Provide the [x, y] coordinate of the cell's center where the given text is located.  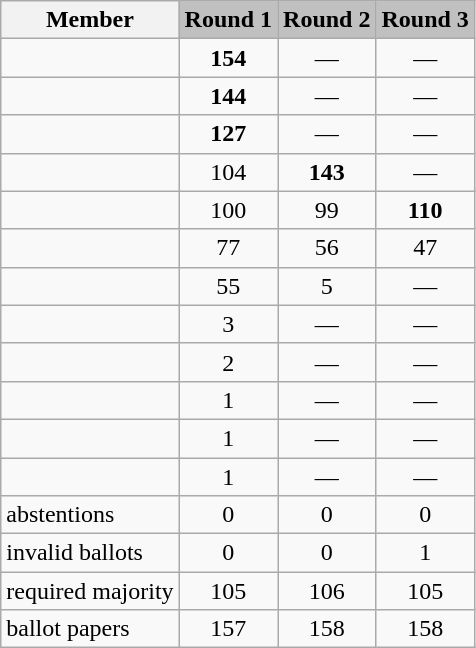
55 [228, 286]
99 [327, 210]
127 [228, 134]
3 [228, 324]
144 [228, 96]
56 [327, 248]
5 [327, 286]
abstentions [90, 515]
77 [228, 248]
157 [228, 629]
required majority [90, 591]
154 [228, 58]
Round 2 [327, 20]
100 [228, 210]
Member [90, 20]
Round 1 [228, 20]
invalid ballots [90, 553]
110 [425, 210]
ballot papers [90, 629]
143 [327, 172]
47 [425, 248]
2 [228, 362]
Round 3 [425, 20]
106 [327, 591]
104 [228, 172]
